From the cell containing the given text, extract its center point as [x, y] coordinate. 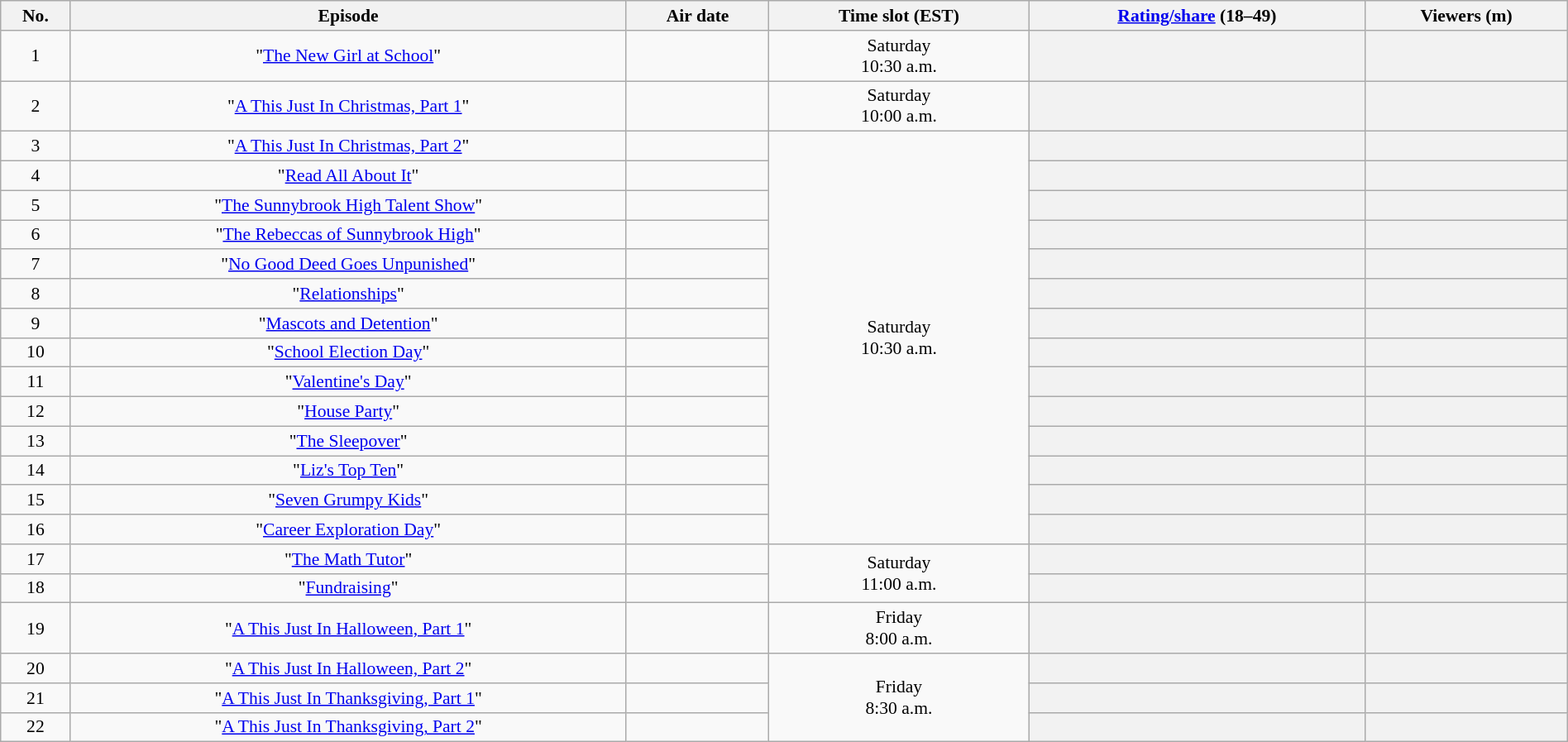
Rating/share (18–49) [1198, 16]
19 [36, 629]
2 [36, 106]
"A This Just In Christmas, Part 2" [348, 146]
"School Election Day" [348, 352]
"A This Just In Halloween, Part 1" [348, 629]
16 [36, 529]
12 [36, 412]
"The New Girl at School" [348, 56]
11 [36, 382]
Saturday11:00 a.m. [899, 574]
4 [36, 176]
"A This Just In Thanksgiving, Part 1" [348, 698]
"Fundraising" [348, 588]
8 [36, 294]
6 [36, 235]
7 [36, 265]
"Liz's Top Ten" [348, 471]
Friday8:00 a.m. [899, 629]
13 [36, 441]
"Seven Grumpy Kids" [348, 500]
"A This Just In Halloween, Part 2" [348, 668]
Saturday10:00 a.m. [899, 106]
"Valentine's Day" [348, 382]
"A This Just In Thanksgiving, Part 2" [348, 727]
18 [36, 588]
1 [36, 56]
5 [36, 205]
"Relationships" [348, 294]
15 [36, 500]
No. [36, 16]
14 [36, 471]
Air date [698, 16]
20 [36, 668]
21 [36, 698]
"Career Exploration Day" [348, 529]
"House Party" [348, 412]
Viewers (m) [1466, 16]
17 [36, 559]
22 [36, 727]
Episode [348, 16]
Time slot (EST) [899, 16]
9 [36, 323]
"Read All About It" [348, 176]
"The Math Tutor" [348, 559]
"The Sleepover" [348, 441]
"The Sunnybrook High Talent Show" [348, 205]
"A This Just In Christmas, Part 1" [348, 106]
"Mascots and Detention" [348, 323]
"No Good Deed Goes Unpunished" [348, 265]
3 [36, 146]
10 [36, 352]
"The Rebeccas of Sunnybrook High" [348, 235]
Friday8:30 a.m. [899, 698]
